Pinpoint the cell where the given text exists, returning its [x, y] midpoint coordinate. 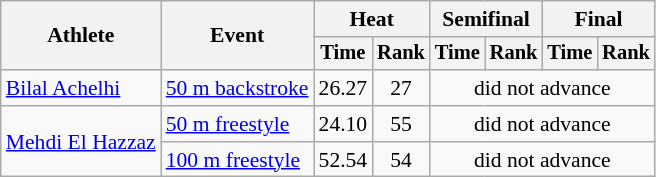
Final [598, 19]
50 m backstroke [238, 88]
Event [238, 36]
24.10 [344, 124]
55 [401, 124]
Mehdi El Hazzaz [81, 142]
50 m freestyle [238, 124]
Heat [372, 19]
27 [401, 88]
Bilal Achelhi [81, 88]
Semifinal [486, 19]
26.27 [344, 88]
Athlete [81, 36]
